Locate the cell with the specified text and output its (x, y) center coordinate. 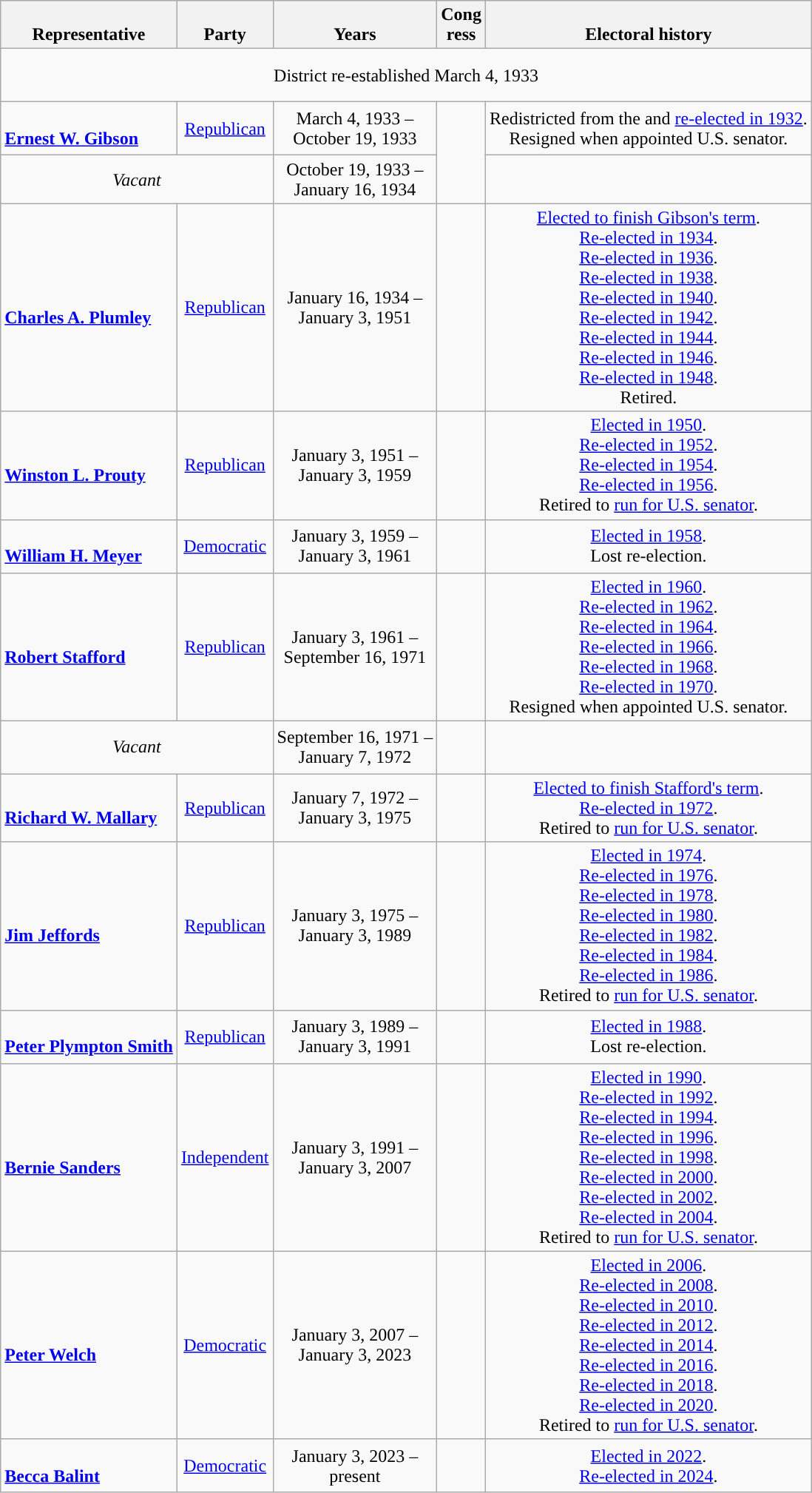
Peter Plympton Smith (89, 1037)
William H. Meyer (89, 546)
Electoral history (648, 25)
Elected in 1958.Lost re-election. (648, 546)
Elected in 1960.Re-elected in 1962.Re-elected in 1964.Re-elected in 1966.Re-elected in 1968.Re-elected in 1970.Resigned when appointed U.S. senator. (648, 647)
January 3, 1991 –January 3, 2007 (355, 1157)
Robert Stafford (89, 647)
Peter Welch (89, 1345)
Party (225, 25)
Independent (225, 1157)
Elected to finish Stafford's term.Re-elected in 1972.Retired to run for U.S. senator. (648, 808)
Elected in 1988.Lost re-election. (648, 1037)
January 3, 1975 –January 3, 1989 (355, 926)
Becca Balint (89, 1466)
January 3, 2023 –present (355, 1466)
Bernie Sanders (89, 1157)
Winston L. Prouty (89, 465)
Richard W. Mallary (89, 808)
Years (355, 25)
Charles A. Plumley (89, 308)
Redistricted from the and re-elected in 1932.Resigned when appointed U.S. senator. (648, 129)
January 3, 1959 –January 3, 1961 (355, 546)
Congress (461, 25)
January 7, 1972 –January 3, 1975 (355, 808)
September 16, 1971 –January 7, 1972 (355, 747)
January 3, 1989 –January 3, 1991 (355, 1037)
March 4, 1933 –October 19, 1933 (355, 129)
Elected in 2022.Re-elected in 2024. (648, 1466)
January 3, 2007 –January 3, 2023 (355, 1345)
Jim Jeffords (89, 926)
January 3, 1951 –January 3, 1959 (355, 465)
Ernest W. Gibson (89, 129)
January 16, 1934 –January 3, 1951 (355, 308)
Representative (89, 25)
October 19, 1933 –January 16, 1934 (355, 179)
January 3, 1961 –September 16, 1971 (355, 647)
District re-established March 4, 1933 (407, 75)
Elected in 1950.Re-elected in 1952.Re-elected in 1954.Re-elected in 1956.Retired to run for U.S. senator. (648, 465)
